Output the [x, y] coordinate of the center of the cell containing the given text.  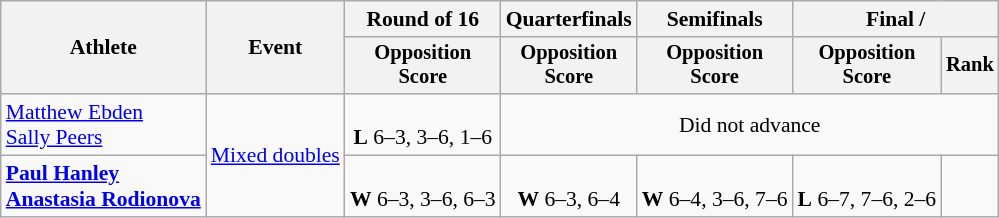
Matthew EbdenSally Peers [104, 124]
Athlete [104, 48]
L 6–3, 3–6, 1–6 [423, 124]
Event [276, 48]
L 6–7, 7–6, 2–6 [868, 186]
Rank [970, 66]
W 6–3, 6–4 [569, 186]
Quarterfinals [569, 19]
Semifinals [715, 19]
Round of 16 [423, 19]
Did not advance [750, 124]
Mixed doubles [276, 155]
Paul HanleyAnastasia Rodionova [104, 186]
Final / [896, 19]
W 6–4, 3–6, 7–6 [715, 186]
W 6–3, 3–6, 6–3 [423, 186]
